Detect which cell encompasses the target text, then output its [x, y] center coordinate. 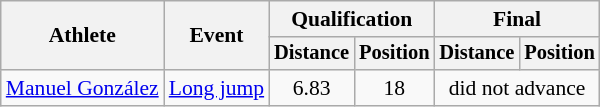
Long jump [216, 88]
Qualification [352, 19]
6.83 [312, 88]
Athlete [82, 36]
Final [516, 19]
Manuel González [82, 88]
18 [394, 88]
Event [216, 36]
did not advance [516, 88]
